Identify which cell holds the provided text, then report its [x, y] central coordinate. 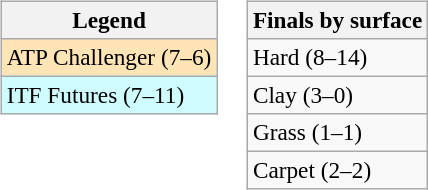
Carpet (2–2) [337, 171]
Hard (8–14) [337, 57]
Clay (3–0) [337, 95]
Grass (1–1) [337, 133]
Finals by surface [337, 20]
ATP Challenger (7–6) [108, 57]
ITF Futures (7–11) [108, 95]
Legend [108, 20]
